Return (x, y) of the center of cell containing provided text 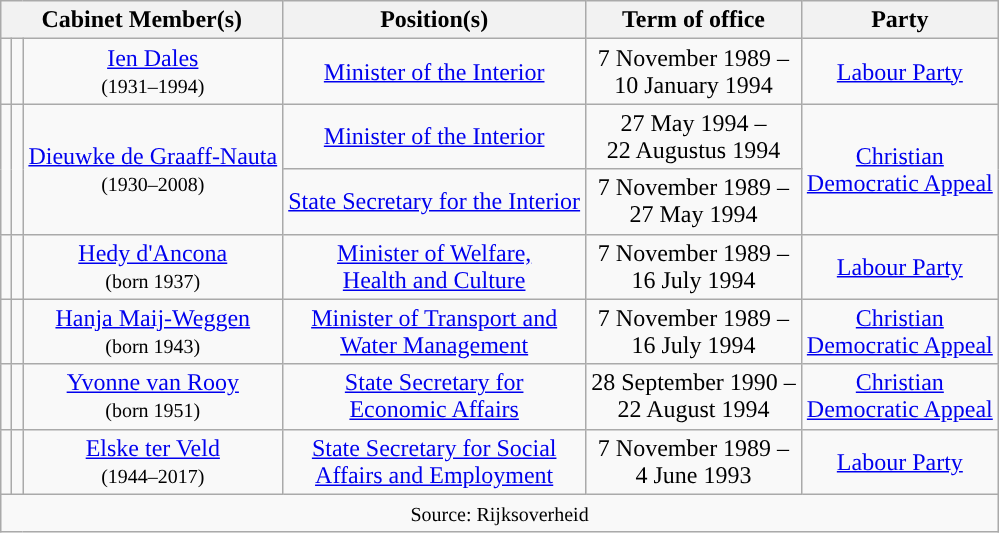
28 September 1990 – 22 August 1994 (694, 396)
State Secretary for the Interior (434, 202)
Ien Dales (1931–1994) (153, 72)
Term of office (694, 20)
Minister of Transport and Water Management (434, 332)
Party (900, 20)
Dieuwke de Graaff-Nauta (1930–2008) (153, 169)
Hanja Maij-Weggen (born 1943) (153, 332)
Yvonne van Rooy (born 1951) (153, 396)
7 November 1989 – 10 January 1994 (694, 72)
Cabinet Member(s) (142, 20)
State Secretary for Social Affairs and Employment (434, 462)
State Secretary for Economic Affairs (434, 396)
Position(s) (434, 20)
Elske ter Veld (1944–2017) (153, 462)
27 May 1994 – 22 Augustus 1994 (694, 136)
Minister of Welfare, Health and Culture (434, 266)
Hedy d'Ancona (born 1937) (153, 266)
Source: Rijksoverheid (500, 513)
7 November 1989 – 27 May 1994 (694, 202)
7 November 1989 – 4 June 1993 (694, 462)
